Provide the (X, Y) coordinate of the cell's center where the given text is located.  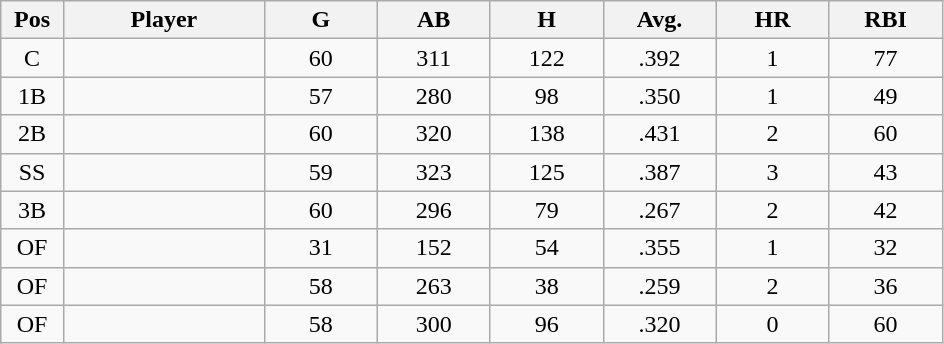
.267 (660, 210)
280 (434, 96)
49 (886, 96)
300 (434, 324)
122 (546, 58)
3 (772, 172)
1B (32, 96)
36 (886, 286)
Pos (32, 20)
54 (546, 248)
125 (546, 172)
Player (164, 20)
Avg. (660, 20)
AB (434, 20)
77 (886, 58)
57 (320, 96)
3B (32, 210)
296 (434, 210)
59 (320, 172)
42 (886, 210)
0 (772, 324)
32 (886, 248)
G (320, 20)
96 (546, 324)
323 (434, 172)
H (546, 20)
.320 (660, 324)
311 (434, 58)
38 (546, 286)
.387 (660, 172)
320 (434, 134)
152 (434, 248)
.392 (660, 58)
43 (886, 172)
.259 (660, 286)
138 (546, 134)
HR (772, 20)
79 (546, 210)
RBI (886, 20)
C (32, 58)
.350 (660, 96)
263 (434, 286)
.355 (660, 248)
31 (320, 248)
.431 (660, 134)
SS (32, 172)
2B (32, 134)
98 (546, 96)
